Search for the cell housing the specified text and yield its (x, y) center coordinate. 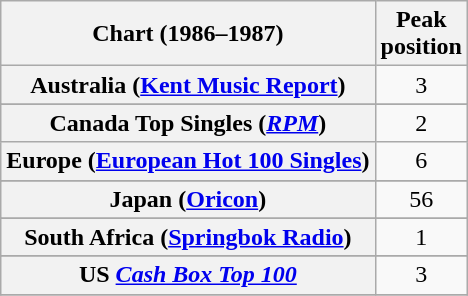
6 (421, 161)
Canada Top Singles (RPM) (188, 123)
South Africa (Springbok Radio) (188, 237)
Europe (European Hot 100 Singles) (188, 161)
Japan (Oricon) (188, 199)
Peakposition (421, 34)
2 (421, 123)
Australia (Kent Music Report) (188, 85)
1 (421, 237)
Chart (1986–1987) (188, 34)
56 (421, 199)
US Cash Box Top 100 (188, 275)
